From the cell containing the given text, extract its center point as [X, Y] coordinate. 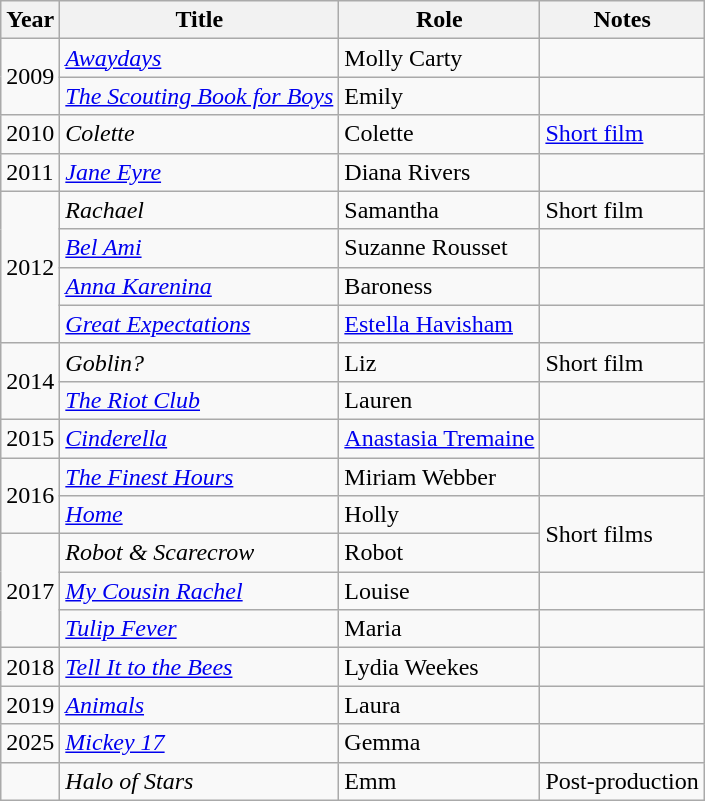
2011 [30, 172]
Role [440, 20]
Baroness [440, 286]
Emm [440, 781]
Miriam Webber [440, 477]
Holly [440, 515]
Anna Karenina [200, 286]
Suzanne Rousset [440, 248]
Great Expectations [200, 324]
2025 [30, 743]
Cinderella [200, 438]
Halo of Stars [200, 781]
2015 [30, 438]
Title [200, 20]
Post-production [622, 781]
Jane Eyre [200, 172]
Samantha [440, 210]
2019 [30, 705]
Emily [440, 96]
Mickey 17 [200, 743]
Maria [440, 629]
The Riot Club [200, 400]
Tell It to the Bees [200, 667]
Louise [440, 591]
2009 [30, 77]
Anastasia Tremaine [440, 438]
Home [200, 515]
The Scouting Book for Boys [200, 96]
Animals [200, 705]
Awaydays [200, 58]
2012 [30, 267]
Bel Ami [200, 248]
Estella Havisham [440, 324]
Liz [440, 362]
2017 [30, 591]
Robot [440, 553]
Laura [440, 705]
Short films [622, 534]
2014 [30, 381]
Molly Carty [440, 58]
Lydia Weekes [440, 667]
Robot & Scarecrow [200, 553]
Year [30, 20]
2018 [30, 667]
Lauren [440, 400]
Goblin? [200, 362]
2010 [30, 134]
Gemma [440, 743]
My Cousin Rachel [200, 591]
Tulip Fever [200, 629]
2016 [30, 496]
Notes [622, 20]
Rachael [200, 210]
Diana Rivers [440, 172]
The Finest Hours [200, 477]
